For the text-containing cell, return its midpoint in [X, Y] coordinate format. 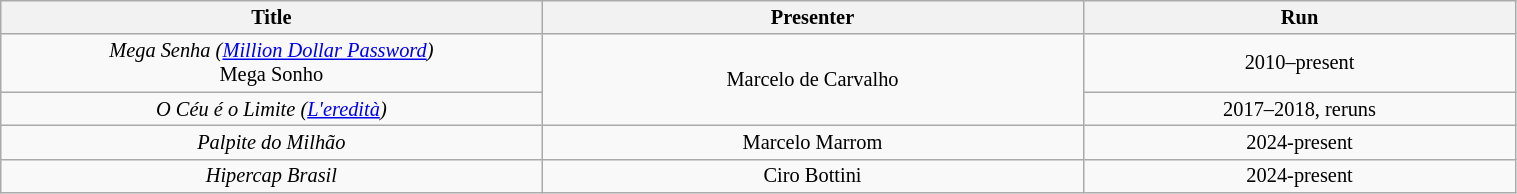
Hipercap Brasil [272, 176]
Run [1300, 17]
Ciro Bottini [812, 176]
O Céu é o Limite (L'eredità) [272, 109]
2010–present [1300, 63]
Title [272, 17]
Palpite do Milhão [272, 142]
2017–2018, reruns [1300, 109]
Marcelo Marrom [812, 142]
Marcelo de Carvalho [812, 80]
Presenter [812, 17]
Mega Senha (Million Dollar Password) Mega Sonho [272, 63]
